Extract the [x, y] coordinate from the center of the cell holding the provided text.  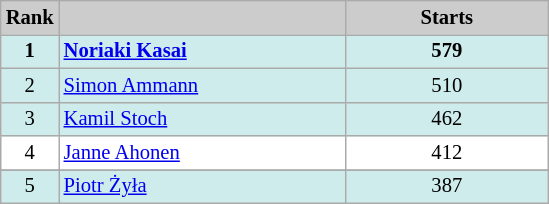
462 [447, 119]
Simon Ammann [202, 85]
Janne Ahonen [202, 153]
3 [30, 119]
Noriaki Kasai [202, 51]
Piotr Żyła [202, 186]
387 [447, 186]
2 [30, 85]
412 [447, 153]
Kamil Stoch [202, 119]
Rank [30, 17]
5 [30, 186]
510 [447, 85]
579 [447, 51]
4 [30, 153]
Starts [447, 17]
1 [30, 51]
